For the text-containing cell, return its midpoint in [X, Y] coordinate format. 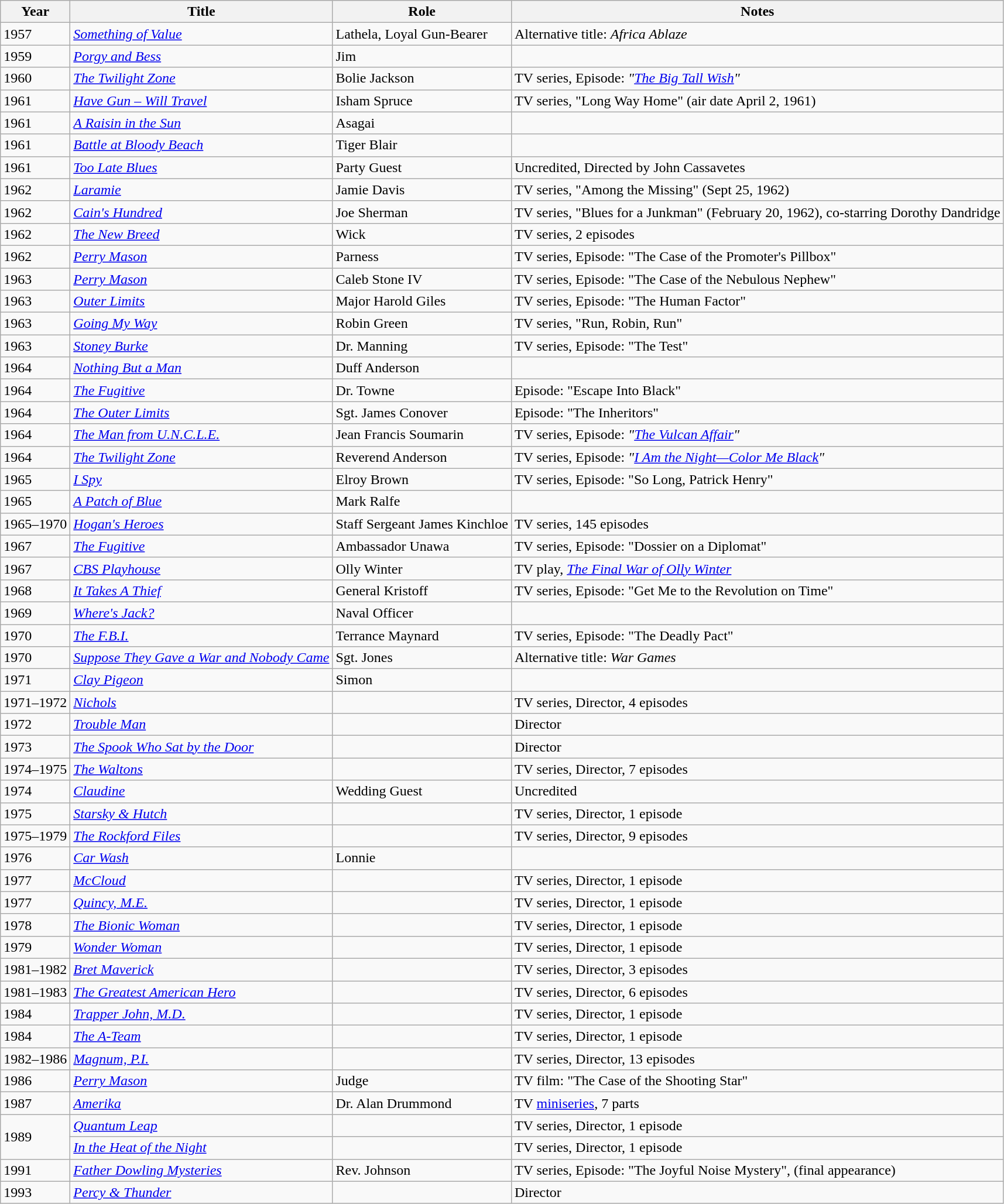
Suppose They Gave a War and Nobody Came [201, 658]
The Rockford Files [201, 836]
TV play, The Final War of Olly Winter [758, 568]
Alternative title: War Games [758, 658]
TV series, "Among the Missing" (Sept 25, 1962) [758, 190]
1972 [35, 725]
Amerika [201, 1103]
Episode: "Escape Into Black" [758, 390]
1974–1975 [35, 769]
Magnum, P.I. [201, 1059]
The Greatest American Hero [201, 992]
1991 [35, 1170]
Naval Officer [422, 613]
A Raisin in the Sun [201, 123]
The Bionic Woman [201, 925]
Quantum Leap [201, 1126]
Bret Maverick [201, 969]
TV series, "Blues for a Junkman" (February 20, 1962), co-starring Dorothy Dandridge [758, 212]
TV series, Director, 6 episodes [758, 992]
TV series, 145 episodes [758, 524]
Percy & Thunder [201, 1192]
Porgy and Bess [201, 56]
1976 [35, 858]
Nothing But a Man [201, 368]
TV series, Director, 7 episodes [758, 769]
Dr. Manning [422, 346]
CBS Playhouse [201, 568]
Major Harold Giles [422, 301]
TV series, Episode: "I Am the Night—Color Me Black" [758, 457]
Duff Anderson [422, 368]
Ambassador Unawa [422, 546]
Trapper John, M.D. [201, 1014]
The F.B.I. [201, 635]
1975 [35, 814]
Party Guest [422, 167]
1969 [35, 613]
Where's Jack? [201, 613]
TV series, Episode: "The Deadly Pact" [758, 635]
The New Breed [201, 234]
Mark Ralfe [422, 502]
1978 [35, 925]
General Kristoff [422, 591]
TV series, Episode: "The Joyful Noise Mystery", (final appearance) [758, 1170]
Reverend Anderson [422, 457]
I Spy [201, 479]
Year [35, 12]
Jim [422, 56]
McCloud [201, 880]
Car Wash [201, 858]
TV series, Director, 9 episodes [758, 836]
Lathela, Loyal Gun-Bearer [422, 34]
1986 [35, 1081]
Quincy, M.E. [201, 903]
1979 [35, 947]
Isham Spruce [422, 101]
Going My Way [201, 324]
Tiger Blair [422, 145]
It Takes A Thief [201, 591]
The Outer Limits [201, 413]
TV series, Episode: "The Case of the Promoter's Pillbox" [758, 256]
1989 [35, 1137]
Battle at Bloody Beach [201, 145]
Parness [422, 256]
TV series, Episode: "Dossier on a Diplomat" [758, 546]
Too Late Blues [201, 167]
The Waltons [201, 769]
1975–1979 [35, 836]
TV series, Director, 4 episodes [758, 702]
1960 [35, 78]
Wonder Woman [201, 947]
1965–1970 [35, 524]
1968 [35, 591]
Jean Francis Soumarin [422, 435]
TV series, 2 episodes [758, 234]
Terrance Maynard [422, 635]
TV series, "Long Way Home" (air date April 2, 1961) [758, 101]
1987 [35, 1103]
Olly Winter [422, 568]
Judge [422, 1081]
Notes [758, 12]
The A-Team [201, 1037]
1973 [35, 747]
Cain's Hundred [201, 212]
Rev. Johnson [422, 1170]
TV film: "The Case of the Shooting Star" [758, 1081]
Stoney Burke [201, 346]
Clay Pigeon [201, 680]
Wick [422, 234]
Hogan's Heroes [201, 524]
1981–1982 [35, 969]
Something of Value [201, 34]
Dr. Alan Drummond [422, 1103]
Wedding Guest [422, 791]
TV series, Episode: "The Case of the Nebulous Nephew" [758, 279]
1974 [35, 791]
Outer Limits [201, 301]
Father Dowling Mysteries [201, 1170]
Sgt. James Conover [422, 413]
Episode: "The Inheritors" [758, 413]
1982–1986 [35, 1059]
1959 [35, 56]
TV series, Director, 13 episodes [758, 1059]
A Patch of Blue [201, 502]
TV series, Episode: "Get Me to the Revolution on Time" [758, 591]
Dr. Towne [422, 390]
TV series, "Run, Robin, Run" [758, 324]
TV series, Episode: "The Big Tall Wish" [758, 78]
Joe Sherman [422, 212]
TV series, Episode: "The Vulcan Affair" [758, 435]
TV series, Episode: "So Long, Patrick Henry" [758, 479]
Asagai [422, 123]
1971–1972 [35, 702]
Alternative title: Africa Ablaze [758, 34]
TV series, Director, 3 episodes [758, 969]
Uncredited [758, 791]
Title [201, 12]
Staff Sergeant James Kinchloe [422, 524]
Role [422, 12]
Uncredited, Directed by John Cassavetes [758, 167]
Caleb Stone IV [422, 279]
The Man from U.N.C.L.E. [201, 435]
In the Heat of the Night [201, 1148]
Sgt. Jones [422, 658]
1993 [35, 1192]
TV series, Episode: "The Test" [758, 346]
Starsky & Hutch [201, 814]
Nichols [201, 702]
Trouble Man [201, 725]
Laramie [201, 190]
Lonnie [422, 858]
Claudine [201, 791]
Jamie Davis [422, 190]
TV series, Episode: "The Human Factor" [758, 301]
1971 [35, 680]
The Spook Who Sat by the Door [201, 747]
TV miniseries, 7 parts [758, 1103]
Have Gun – Will Travel [201, 101]
Elroy Brown [422, 479]
Robin Green [422, 324]
1981–1983 [35, 992]
Simon [422, 680]
1957 [35, 34]
Bolie Jackson [422, 78]
